For the text-containing cell, return its midpoint in (x, y) coordinate format. 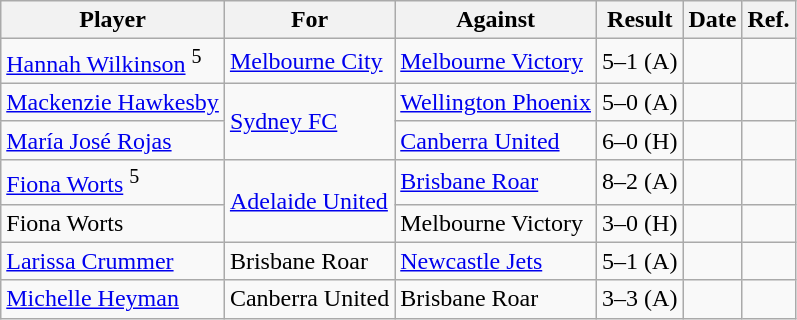
Newcastle Jets (496, 261)
8–2 (A) (640, 182)
Result (640, 20)
Date (712, 20)
Adelaide United (309, 200)
María José Rojas (113, 140)
3–3 (A) (640, 299)
Fiona Worts (113, 223)
5–0 (A) (640, 102)
Against (496, 20)
Larissa Crummer (113, 261)
6–0 (H) (640, 140)
Ref. (768, 20)
Melbourne City (309, 62)
Player (113, 20)
3–0 (H) (640, 223)
For (309, 20)
Michelle Heyman (113, 299)
Mackenzie Hawkesby (113, 102)
Sydney FC (309, 121)
Wellington Phoenix (496, 102)
Fiona Worts 5 (113, 182)
Hannah Wilkinson 5 (113, 62)
